Scan for the cell matching the given text and deliver its [X, Y] coordinate at center. 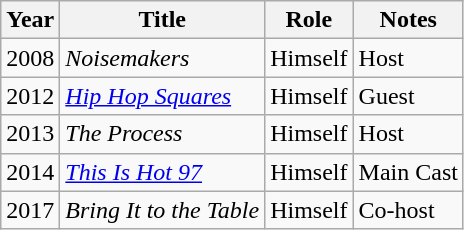
The Process [162, 134]
This Is Hot 97 [162, 172]
Guest [408, 96]
2008 [30, 58]
2017 [30, 210]
Main Cast [408, 172]
Noisemakers [162, 58]
Bring It to the Table [162, 210]
2014 [30, 172]
2012 [30, 96]
Year [30, 20]
Co-host [408, 210]
2013 [30, 134]
Notes [408, 20]
Title [162, 20]
Role [309, 20]
Hip Hop Squares [162, 96]
